Locate the cell with the specified text and output its [x, y] center coordinate. 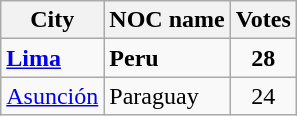
NOC name [167, 20]
Paraguay [167, 96]
City [52, 20]
Votes [263, 20]
Lima [52, 58]
Peru [167, 58]
Asunción [52, 96]
24 [263, 96]
28 [263, 58]
